From the cell containing the given text, extract its center point as [X, Y] coordinate. 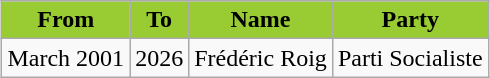
Party [410, 20]
March 2001 [66, 58]
Parti Socialiste [410, 58]
To [160, 20]
2026 [160, 58]
Frédéric Roig [261, 58]
Name [261, 20]
From [66, 20]
